Locate the cell with the specified text and output its [X, Y] center coordinate. 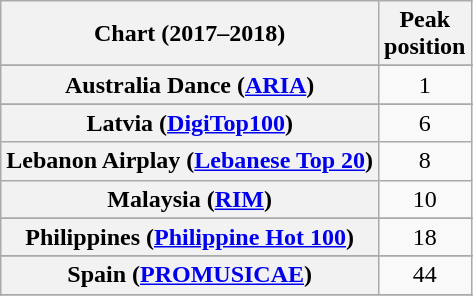
8 [425, 161]
Spain (PROMUSICAE) [190, 275]
Australia Dance (ARIA) [190, 85]
18 [425, 237]
Chart (2017–2018) [190, 34]
Malaysia (RIM) [190, 199]
Philippines (Philippine Hot 100) [190, 237]
1 [425, 85]
44 [425, 275]
Peak position [425, 34]
Latvia (DigiTop100) [190, 123]
Lebanon Airplay (Lebanese Top 20) [190, 161]
10 [425, 199]
6 [425, 123]
